Search for the cell housing the specified text and yield its (x, y) center coordinate. 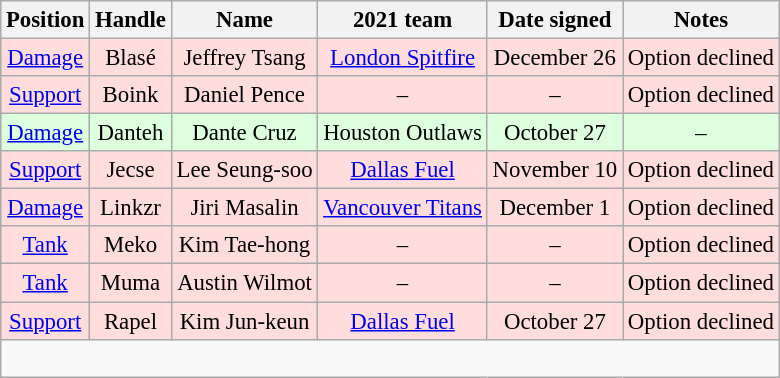
Vancouver Titans (402, 208)
Boink (130, 95)
Houston Outlaws (402, 133)
Notes (700, 20)
Kim Jun-keun (244, 321)
Handle (130, 20)
Date signed (554, 20)
Dante Cruz (244, 133)
Jecse (130, 170)
Jeffrey Tsang (244, 57)
London Spitfire (402, 57)
Rapel (130, 321)
Linkzr (130, 208)
Lee Seung-soo (244, 170)
Daniel Pence (244, 95)
2021 team (402, 20)
December 1 (554, 208)
November 10 (554, 170)
Austin Wilmot (244, 283)
Position (46, 20)
December 26 (554, 57)
Blasé (130, 57)
Meko (130, 245)
Danteh (130, 133)
Name (244, 20)
Muma (130, 283)
Kim Tae-hong (244, 245)
Jiri Masalin (244, 208)
